Determine the [X, Y] coordinate at the center of the cell enclosing the given text.  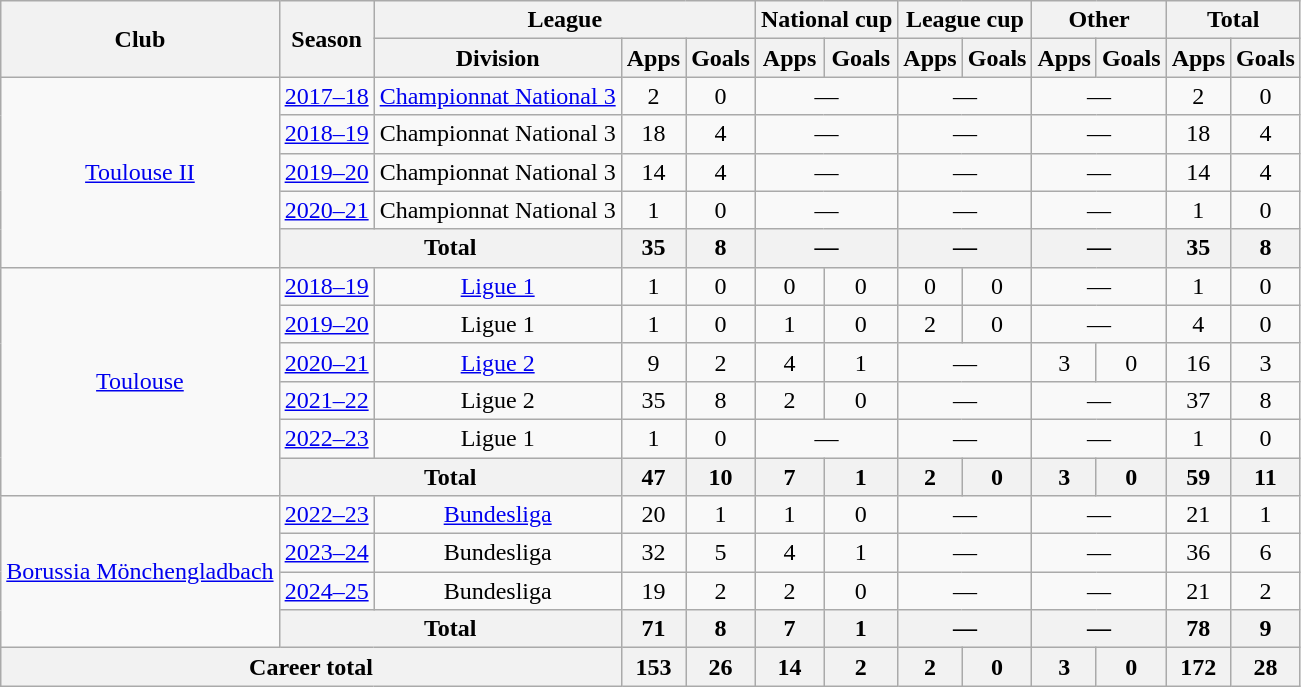
59 [1198, 477]
Season [326, 39]
16 [1198, 362]
172 [1198, 667]
71 [653, 629]
Toulouse II [140, 172]
2017–18 [326, 96]
37 [1198, 400]
11 [1266, 477]
Toulouse [140, 381]
Borussia Mönchengladbach [140, 572]
20 [653, 515]
League [564, 20]
League cup [965, 20]
2024–25 [326, 591]
36 [1198, 553]
Other [1099, 20]
153 [653, 667]
2021–22 [326, 400]
Club [140, 39]
47 [653, 477]
2023–24 [326, 553]
28 [1266, 667]
19 [653, 591]
78 [1198, 629]
6 [1266, 553]
26 [721, 667]
32 [653, 553]
10 [721, 477]
Division [498, 58]
5 [721, 553]
National cup [826, 20]
Career total [311, 667]
